Detect which cell encompasses the target text, then output its [X, Y] center coordinate. 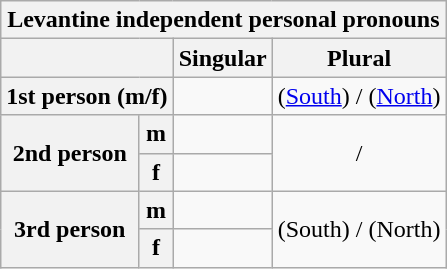
Plural [359, 58]
/ [359, 153]
2nd person [70, 153]
3rd person [70, 229]
Singular [222, 58]
1st person (m/f) [87, 96]
Levantine independent personal pronouns [224, 20]
